From the cell containing the given text, extract its center point as (X, Y) coordinate. 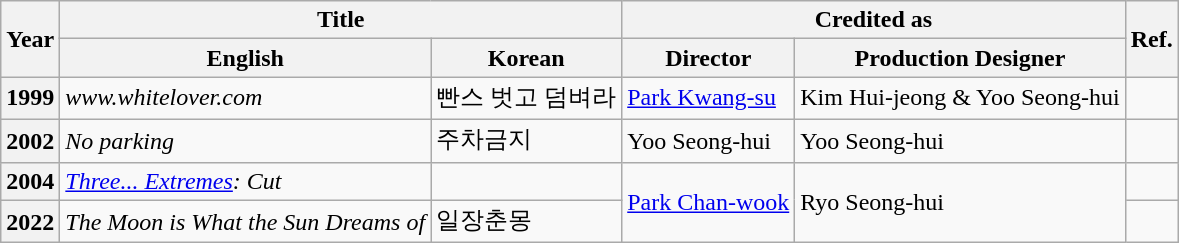
The Moon is What the Sun Dreams of (246, 222)
Director (708, 58)
Kim Hui-jeong & Yoo Seong-hui (960, 98)
빤스 벗고 덤벼라 (526, 98)
일장춘몽 (526, 222)
www.whitelover.com (246, 98)
Ryo Seong-hui (960, 202)
주차금지 (526, 140)
Title (341, 20)
No parking (246, 140)
Ref. (1152, 39)
2002 (30, 140)
1999 (30, 98)
Korean (526, 58)
2004 (30, 181)
Park Kwang-su (708, 98)
Year (30, 39)
Park Chan-wook (708, 202)
Credited as (874, 20)
Three... Extremes: Cut (246, 181)
Production Designer (960, 58)
English (246, 58)
2022 (30, 222)
